For the text-containing cell, return its midpoint in (x, y) coordinate format. 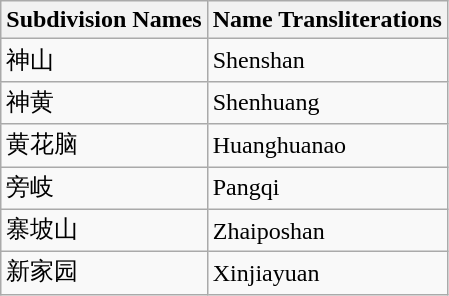
Zhaiposhan (327, 230)
Subdivision Names (104, 20)
Shenhuang (327, 102)
Name Transliterations (327, 20)
Pangqi (327, 188)
Xinjiayuan (327, 274)
Huanghuanao (327, 146)
寨坡山 (104, 230)
神山 (104, 60)
新家园 (104, 274)
旁岐 (104, 188)
Shenshan (327, 60)
神黄 (104, 102)
黄花脑 (104, 146)
